Return [x, y] of the center of cell containing provided text 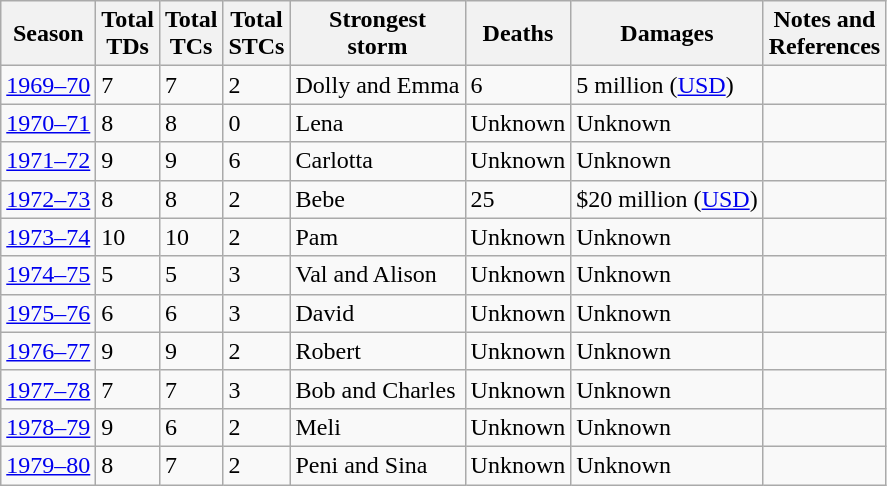
1976–77 [48, 351]
Meli [378, 427]
1973–74 [48, 237]
1978–79 [48, 427]
1969–70 [48, 85]
1970–71 [48, 123]
Damages [667, 34]
Val and Alison [378, 275]
TotalSTCs [256, 34]
Strongeststorm [378, 34]
5 million (USD) [667, 85]
1977–78 [48, 389]
Dolly and Emma [378, 85]
TotalTDs [128, 34]
1972–73 [48, 199]
0 [256, 123]
1974–75 [48, 275]
1975–76 [48, 313]
TotalTCs [191, 34]
Season [48, 34]
Peni and Sina [378, 465]
1979–80 [48, 465]
David [378, 313]
Bebe [378, 199]
Notes andReferences [824, 34]
Lena [378, 123]
25 [518, 199]
Deaths [518, 34]
1971–72 [48, 161]
Robert [378, 351]
$20 million (USD) [667, 199]
Pam [378, 237]
Bob and Charles [378, 389]
Carlotta [378, 161]
